Find where the given text appears and provide that cell's center as (X, Y) coordinate. 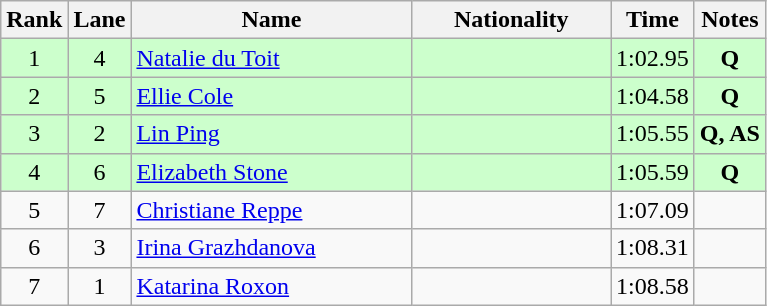
Time (653, 20)
1:05.55 (653, 134)
1:08.58 (653, 286)
Katarina Roxon (272, 286)
Natalie du Toit (272, 58)
Notes (730, 20)
Q, AS (730, 134)
Lin Ping (272, 134)
1:05.59 (653, 172)
1:04.58 (653, 96)
Irina Grazhdanova (272, 248)
Ellie Cole (272, 96)
Nationality (512, 20)
Lane (100, 20)
1:07.09 (653, 210)
1:08.31 (653, 248)
Elizabeth Stone (272, 172)
Rank (34, 20)
Christiane Reppe (272, 210)
Name (272, 20)
1:02.95 (653, 58)
